Output the [X, Y] coordinate of the center of the cell containing the given text.  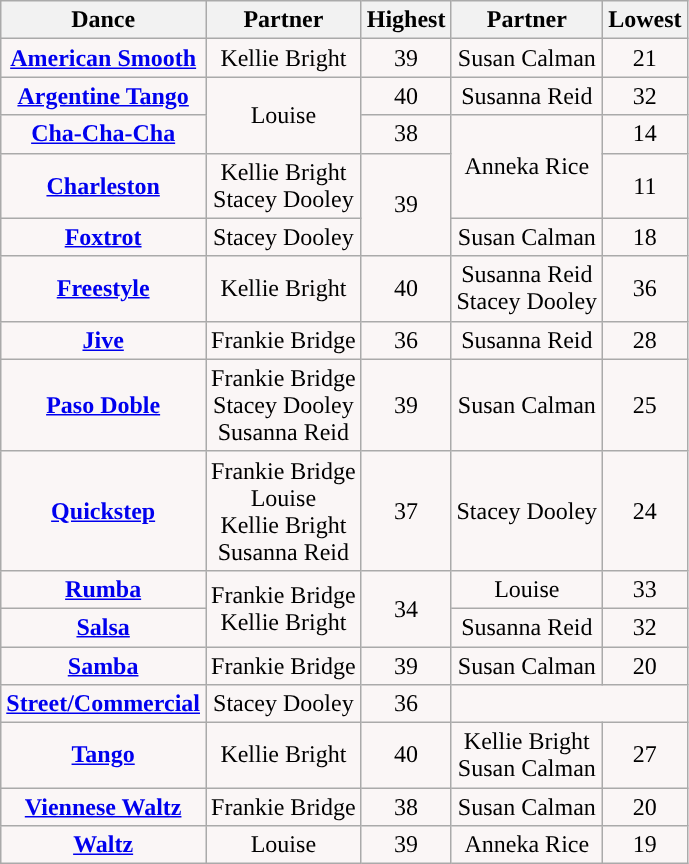
Susanna ReidStacey Dooley [527, 288]
Samba [104, 665]
Viennese Waltz [104, 807]
Jive [104, 340]
Kellie BrightStacey Dooley [284, 186]
24 [645, 510]
Argentine Tango [104, 96]
Rumba [104, 589]
Foxtrot [104, 237]
Salsa [104, 627]
Lowest [645, 20]
American Smooth [104, 58]
28 [645, 340]
14 [645, 134]
Quickstep [104, 510]
27 [645, 756]
Highest [406, 20]
37 [406, 510]
33 [645, 589]
Frankie BridgeStacey DooleySusanna Reid [284, 405]
Tango [104, 756]
Freestyle [104, 288]
21 [645, 58]
19 [645, 845]
Waltz [104, 845]
Paso Doble [104, 405]
11 [645, 186]
Cha-Cha-Cha [104, 134]
Street/Commercial [104, 704]
Frankie BridgeKellie Bright [284, 608]
18 [645, 237]
25 [645, 405]
Frankie BridgeLouiseKellie BrightSusanna Reid [284, 510]
Kellie BrightSusan Calman [527, 756]
34 [406, 608]
Charleston [104, 186]
Dance [104, 20]
